From the cell containing the given text, extract its center point as [x, y] coordinate. 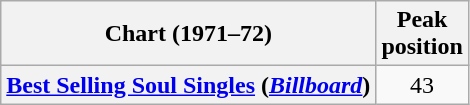
Best Selling Soul Singles (Billboard) [188, 85]
Peakposition [422, 34]
43 [422, 85]
Chart (1971–72) [188, 34]
